Capture the cell that displays the provided text and extract its [x, y] central coordinate. 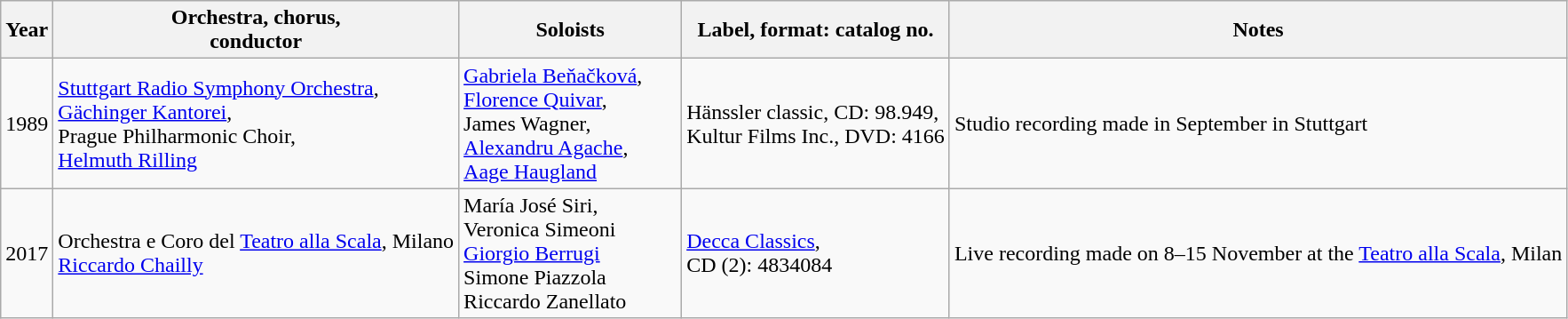
Label, format: catalog no. [816, 30]
Notes [1257, 30]
Gabriela Beňačková,Florence Quivar,James Wagner,Alexandru Agache,Aage Haugland [570, 124]
Live recording made on 8–15 November at the Teatro alla Scala, Milan [1257, 253]
Stuttgart Radio Symphony Orchestra,Gächinger Kantorei,Prague Philharmonic Choir,Helmuth Rilling [256, 124]
Orchestra, chorus,conductor [256, 30]
Year [27, 30]
1989 [27, 124]
2017 [27, 253]
Hänssler classic, CD: 98.949,Kultur Films Inc., DVD: 4166 [816, 124]
Decca Classics,CD (2): 4834084 [816, 253]
María José Siri,Veronica SimeoniGiorgio BerrugiSimone PiazzolaRiccardo Zanellato [570, 253]
Studio recording made in September in Stuttgart [1257, 124]
Orchestra e Coro del Teatro alla Scala, MilanoRiccardo Chailly [256, 253]
Soloists [570, 30]
